Scan for the cell matching the given text and deliver its (x, y) coordinate at center. 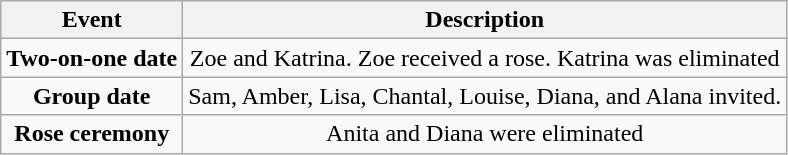
Two-on-one date (92, 58)
Zoe and Katrina. Zoe received a rose. Katrina was eliminated (485, 58)
Sam, Amber, Lisa, Chantal, Louise, Diana, and Alana invited. (485, 96)
Event (92, 20)
Rose ceremony (92, 134)
Group date (92, 96)
Anita and Diana were eliminated (485, 134)
Description (485, 20)
